Search for the cell housing the specified text and yield its [X, Y] center coordinate. 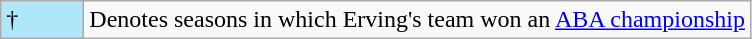
Denotes seasons in which Erving's team won an ABA championship [418, 20]
† [42, 20]
